Capture the cell that displays the provided text and extract its (X, Y) central coordinate. 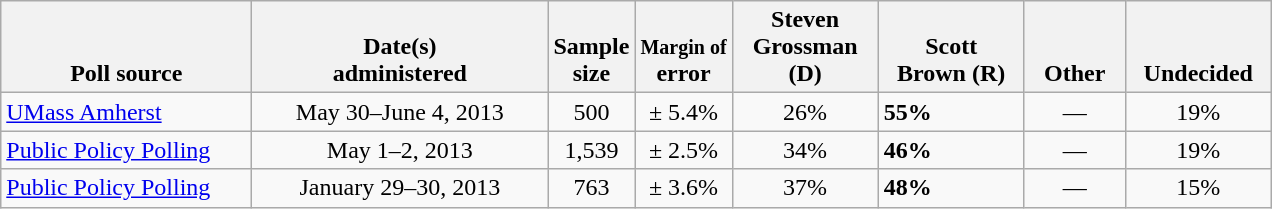
26% (805, 112)
UMass Amherst (126, 112)
± 2.5% (684, 150)
May 1–2, 2013 (400, 150)
37% (805, 188)
May 30–June 4, 2013 (400, 112)
January 29–30, 2013 (400, 188)
Margin oferror (684, 47)
± 3.6% (684, 188)
Poll source (126, 47)
15% (1198, 188)
± 5.4% (684, 112)
ScottBrown (R) (951, 47)
Undecided (1198, 47)
1,539 (592, 150)
500 (592, 112)
Samplesize (592, 47)
763 (592, 188)
Other (1074, 47)
34% (805, 150)
StevenGrossman (D) (805, 47)
Date(s)administered (400, 47)
55% (951, 112)
46% (951, 150)
48% (951, 188)
